Extract the [X, Y] coordinate from the center of the cell holding the provided text.  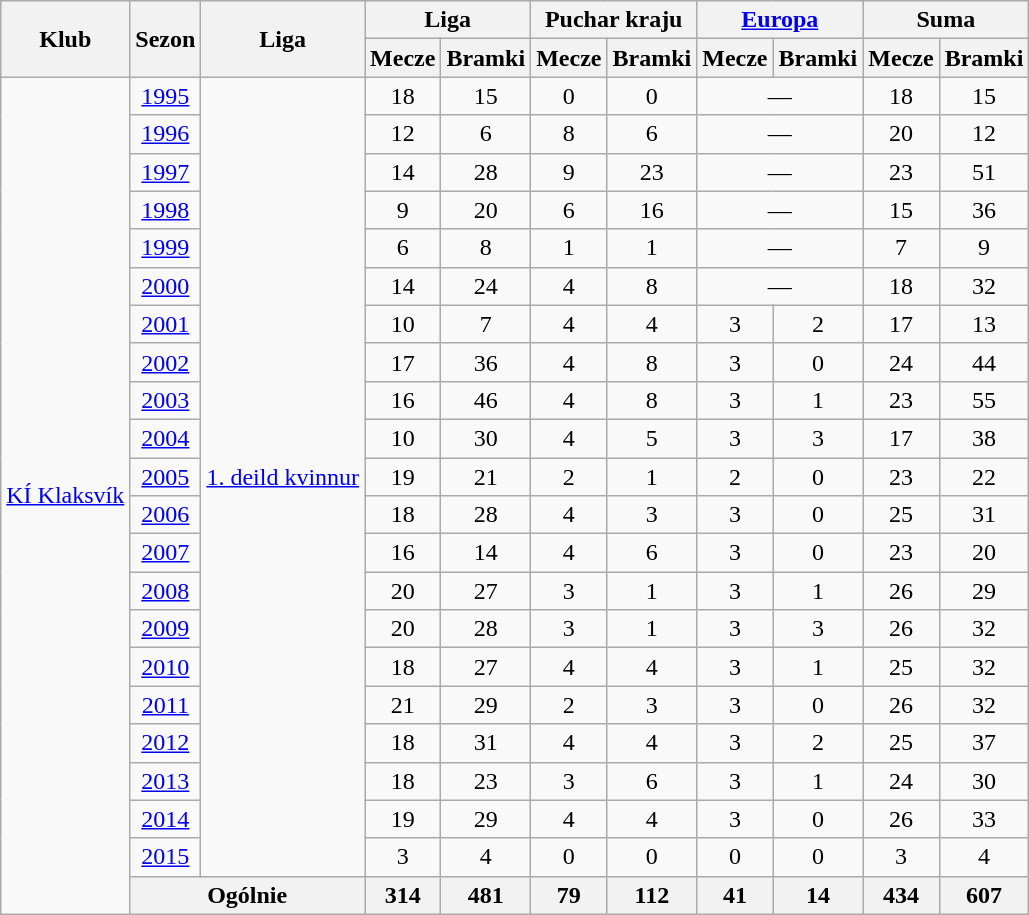
37 [984, 743]
1997 [166, 172]
434 [901, 895]
1996 [166, 134]
Suma [946, 20]
1995 [166, 96]
Klub [66, 39]
51 [984, 172]
33 [984, 819]
2007 [166, 553]
44 [984, 362]
55 [984, 400]
38 [984, 438]
2000 [166, 286]
KÍ Klaksvík [66, 496]
79 [569, 895]
Ogólnie [248, 895]
2008 [166, 591]
2003 [166, 400]
2006 [166, 515]
1998 [166, 210]
2002 [166, 362]
2004 [166, 438]
2011 [166, 705]
Sezon [166, 39]
22 [984, 477]
481 [486, 895]
46 [486, 400]
2012 [166, 743]
Puchar kraju [614, 20]
2005 [166, 477]
2009 [166, 629]
13 [984, 324]
1999 [166, 248]
1. deild kvinnur [283, 476]
2013 [166, 781]
607 [984, 895]
2014 [166, 819]
41 [735, 895]
2001 [166, 324]
314 [403, 895]
112 [652, 895]
2010 [166, 667]
Europa [780, 20]
5 [652, 438]
2015 [166, 857]
